Determine the [X, Y] coordinate at the center of the cell enclosing the given text.  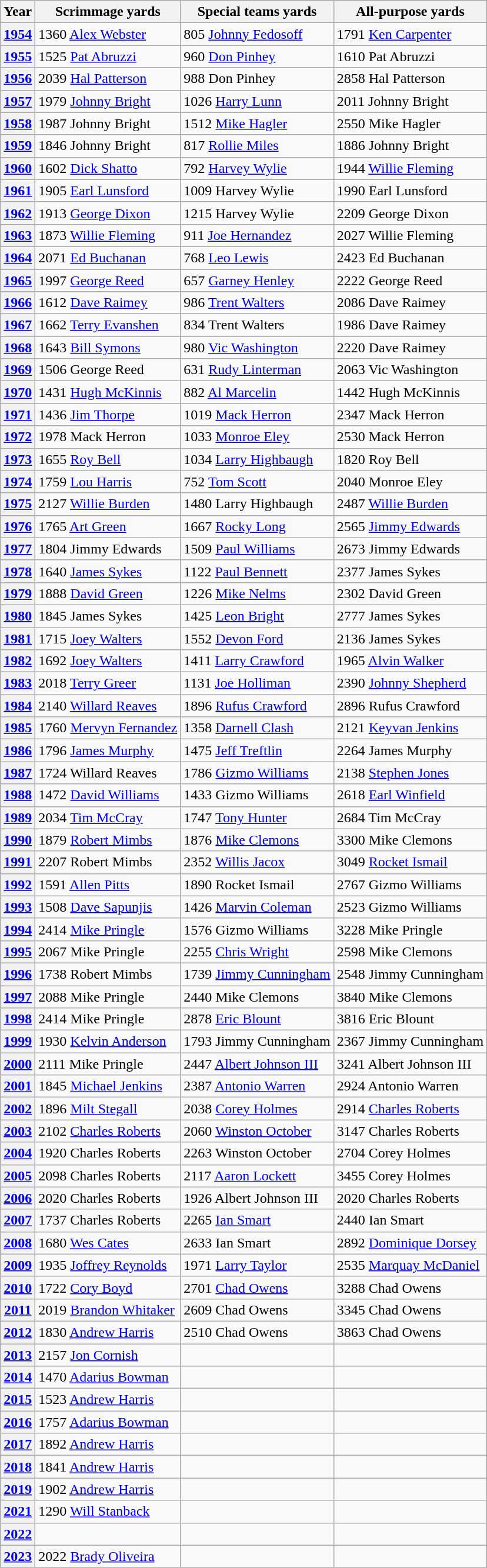
2007 [18, 1220]
1470 Adarius Bowman [108, 1377]
657 Garney Henley [257, 281]
1956 [18, 79]
1998 [18, 1019]
2088 Mike Pringle [108, 997]
2609 Chad Owens [257, 1310]
1970 [18, 392]
2117 Aaron Lockett [257, 1176]
1737 Charles Roberts [108, 1220]
1226 Mike Nelms [257, 593]
2858 Hal Patterson [410, 79]
1512 Mike Hagler [257, 124]
1876 Mike Clemons [257, 840]
2550 Mike Hagler [410, 124]
1591 Allen Pitts [108, 885]
1990 [18, 840]
960 Don Pinhey [257, 56]
2067 Mike Pringle [108, 952]
1765 Art Green [108, 526]
2302 David Green [410, 593]
2535 Marquay McDaniel [410, 1265]
1612 Dave Raimey [108, 303]
1786 Gizmo Williams [257, 773]
1026 Harry Lunn [257, 101]
2263 Winston October [257, 1153]
2684 Tim McCray [410, 818]
1957 [18, 101]
Year [18, 12]
1760 Mervyn Fernandez [108, 728]
2063 Vic Washington [410, 370]
1977 [18, 549]
1475 Jeff Treftlin [257, 750]
1964 [18, 258]
1433 Gizmo Williams [257, 795]
2071 Ed Buchanan [108, 258]
1983 [18, 683]
2015 [18, 1400]
2548 Jimmy Cunningham [410, 974]
2352 Willis Jacox [257, 862]
1724 Willard Reaves [108, 773]
1967 [18, 325]
1975 [18, 504]
2447 Albert Johnson III [257, 1064]
2387 Antonio Warren [257, 1086]
1442 Hugh McKinnis [410, 392]
1994 [18, 929]
1971 Larry Taylor [257, 1265]
1791 Ken Carpenter [410, 34]
1739 Jimmy Cunningham [257, 974]
2530 Mack Herron [410, 437]
2038 Corey Holmes [257, 1109]
1985 [18, 728]
2209 George Dixon [410, 213]
2011 Johnny Bright [410, 101]
1523 Andrew Harris [108, 1400]
1506 George Reed [108, 370]
817 Rollie Miles [257, 146]
2004 [18, 1153]
3049 Rocket Ismail [410, 862]
2367 Jimmy Cunningham [410, 1042]
3345 Chad Owens [410, 1310]
1886 Johnny Bright [410, 146]
2040 Monroe Eley [410, 482]
Special teams yards [257, 12]
2016 [18, 1422]
768 Leo Lewis [257, 258]
2523 Gizmo Williams [410, 907]
2008 [18, 1243]
2924 Antonio Warren [410, 1086]
1034 Larry Highbaugh [257, 459]
2017 [18, 1444]
1993 [18, 907]
1981 [18, 638]
1973 [18, 459]
1552 Devon Ford [257, 638]
1944 Willie Fleming [410, 168]
2019 [18, 1489]
1958 [18, 124]
1845 James Sykes [108, 616]
1358 Darnell Clash [257, 728]
1879 Robert Mimbs [108, 840]
3288 Chad Owens [410, 1287]
2618 Earl Winfield [410, 795]
752 Tom Scott [257, 482]
1757 Adarius Bowman [108, 1422]
1976 [18, 526]
631 Rudy Linterman [257, 370]
1426 Marvin Coleman [257, 907]
2013 [18, 1355]
1997 George Reed [108, 281]
1968 [18, 348]
911 Joe Hernandez [257, 235]
1960 [18, 168]
2598 Mike Clemons [410, 952]
1845 Michael Jenkins [108, 1086]
2487 Willie Burden [410, 504]
2005 [18, 1176]
3816 Eric Blount [410, 1019]
2127 Willie Burden [108, 504]
1888 David Green [108, 593]
2018 [18, 1467]
2220 Dave Raimey [410, 348]
2001 [18, 1086]
2039 Hal Patterson [108, 79]
2003 [18, 1131]
1987 [18, 773]
1509 Paul Williams [257, 549]
1930 Kelvin Anderson [108, 1042]
1830 Andrew Harris [108, 1332]
2892 Dominique Dorsey [410, 1243]
988 Don Pinhey [257, 79]
1009 Harvey Wylie [257, 191]
1715 Joey Walters [108, 638]
1692 Joey Walters [108, 661]
3228 Mike Pringle [410, 929]
1131 Joe Holliman [257, 683]
1747 Tony Hunter [257, 818]
2440 Mike Clemons [257, 997]
2255 Chris Wright [257, 952]
2140 Willard Reaves [108, 706]
2265 Ian Smart [257, 1220]
1759 Lou Harris [108, 482]
1986 [18, 750]
2207 Robert Mimbs [108, 862]
1984 [18, 706]
2111 Mike Pringle [108, 1064]
2914 Charles Roberts [410, 1109]
1360 Alex Webster [108, 34]
2102 Charles Roberts [108, 1131]
1959 [18, 146]
1525 Pat Abruzzi [108, 56]
1935 Joffrey Reynolds [108, 1265]
1643 Bill Symons [108, 348]
1979 [18, 593]
1640 James Sykes [108, 571]
2565 Jimmy Edwards [410, 526]
2012 [18, 1332]
1680 Wes Cates [108, 1243]
1974 [18, 482]
1436 Jim Thorpe [108, 415]
1411 Larry Crawford [257, 661]
2222 George Reed [410, 281]
1602 Dick Shatto [108, 168]
2022 Brady Oliveira [108, 1556]
792 Harvey Wylie [257, 168]
2377 James Sykes [410, 571]
2440 Ian Smart [410, 1220]
2157 Jon Cornish [108, 1355]
2002 [18, 1109]
3455 Corey Holmes [410, 1176]
1655 Roy Bell [108, 459]
1215 Harvey Wylie [257, 213]
1905 Earl Lunsford [108, 191]
980 Vic Washington [257, 348]
1576 Gizmo Williams [257, 929]
1972 [18, 437]
1996 [18, 974]
1796 James Murphy [108, 750]
1820 Roy Bell [410, 459]
1989 [18, 818]
1873 Willie Fleming [108, 235]
3241 Albert Johnson III [410, 1064]
1610 Pat Abruzzi [410, 56]
1431 Hugh McKinnis [108, 392]
2423 Ed Buchanan [410, 258]
1961 [18, 191]
2014 [18, 1377]
2121 Keyvan Jenkins [410, 728]
1969 [18, 370]
1902 Andrew Harris [108, 1489]
1890 Rocket Ismail [257, 885]
1990 Earl Lunsford [410, 191]
1793 Jimmy Cunningham [257, 1042]
2000 [18, 1064]
1980 [18, 616]
1992 [18, 885]
1965 Alvin Walker [410, 661]
805 Johnny Fedosoff [257, 34]
1662 Terry Evanshen [108, 325]
1841 Andrew Harris [108, 1467]
3300 Mike Clemons [410, 840]
1480 Larry Highbaugh [257, 504]
1966 [18, 303]
2034 Tim McCray [108, 818]
1986 Dave Raimey [410, 325]
1978 [18, 571]
1997 [18, 997]
1982 [18, 661]
1999 [18, 1042]
2136 James Sykes [410, 638]
2019 Brandon Whitaker [108, 1310]
986 Trent Walters [257, 303]
2138 Stephen Jones [410, 773]
2510 Chad Owens [257, 1332]
3863 Chad Owens [410, 1332]
2060 Winston October [257, 1131]
1122 Paul Bennett [257, 571]
2023 [18, 1556]
All-purpose yards [410, 12]
2701 Chad Owens [257, 1287]
1896 Milt Stegall [108, 1109]
1033 Monroe Eley [257, 437]
1962 [18, 213]
3147 Charles Roberts [410, 1131]
3840 Mike Clemons [410, 997]
1995 [18, 952]
1892 Andrew Harris [108, 1444]
1667 Rocky Long [257, 526]
1926 Albert Johnson III [257, 1198]
2390 Johnny Shepherd [410, 683]
2086 Dave Raimey [410, 303]
1472 David Williams [108, 795]
1979 Johnny Bright [108, 101]
1804 Jimmy Edwards [108, 549]
2098 Charles Roberts [108, 1176]
1991 [18, 862]
2777 James Sykes [410, 616]
1290 Will Stanback [108, 1512]
2878 Eric Blount [257, 1019]
1920 Charles Roberts [108, 1153]
2704 Corey Holmes [410, 1153]
1954 [18, 34]
1963 [18, 235]
2633 Ian Smart [257, 1243]
1913 George Dixon [108, 213]
2022 [18, 1534]
1978 Mack Herron [108, 437]
1846 Johnny Bright [108, 146]
2021 [18, 1512]
2006 [18, 1198]
2010 [18, 1287]
1965 [18, 281]
834 Trent Walters [257, 325]
1738 Robert Mimbs [108, 974]
1019 Mack Herron [257, 415]
1971 [18, 415]
882 Al Marcelin [257, 392]
2264 James Murphy [410, 750]
1987 Johnny Bright [108, 124]
2027 Willie Fleming [410, 235]
Scrimmage yards [108, 12]
2896 Rufus Crawford [410, 706]
1508 Dave Sapunjis [108, 907]
1425 Leon Bright [257, 616]
2347 Mack Herron [410, 415]
2673 Jimmy Edwards [410, 549]
2009 [18, 1265]
1988 [18, 795]
1896 Rufus Crawford [257, 706]
1955 [18, 56]
2018 Terry Greer [108, 683]
2011 [18, 1310]
1722 Cory Boyd [108, 1287]
2767 Gizmo Williams [410, 885]
